Scan for the cell matching the given text and deliver its [x, y] coordinate at center. 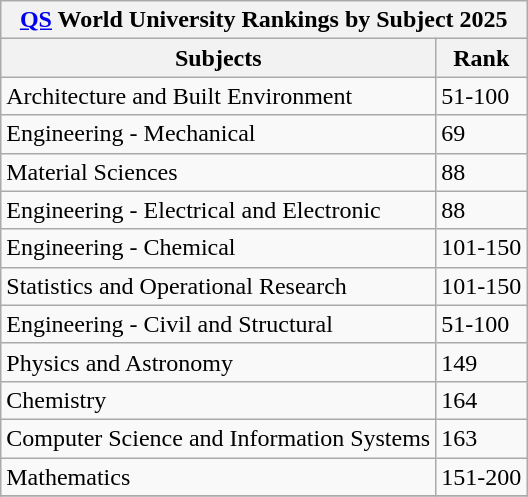
69 [482, 134]
149 [482, 362]
Statistics and Operational Research [218, 286]
Rank [482, 58]
164 [482, 400]
Chemistry [218, 400]
151-200 [482, 477]
Physics and Astronomy [218, 362]
Architecture and Built Environment [218, 96]
163 [482, 438]
Engineering - Civil and Structural [218, 324]
Subjects [218, 58]
Engineering - Chemical [218, 248]
Mathematics [218, 477]
QS World University Rankings by Subject 2025 [264, 20]
Engineering - Mechanical [218, 134]
Computer Science and Information Systems [218, 438]
Material Sciences [218, 172]
Engineering - Electrical and Electronic [218, 210]
